Return the [X, Y] coordinate for the center point of the cell that contains the specified text.  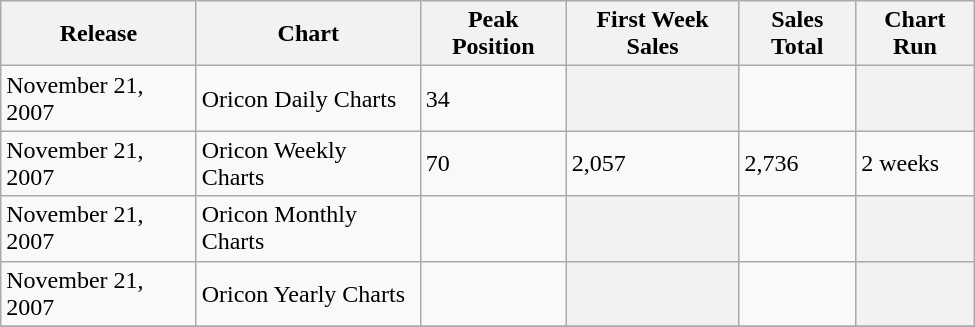
Oricon Weekly Charts [308, 164]
2 weeks [916, 164]
Release [98, 34]
Oricon Daily Charts [308, 98]
Peak Position [493, 34]
34 [493, 98]
Oricon Monthly Charts [308, 228]
Chart [308, 34]
Oricon Yearly Charts [308, 294]
70 [493, 164]
Sales Total [798, 34]
First Week Sales [652, 34]
Chart Run [916, 34]
2,057 [652, 164]
2,736 [798, 164]
